Scan for the cell matching the given text and deliver its (X, Y) coordinate at center. 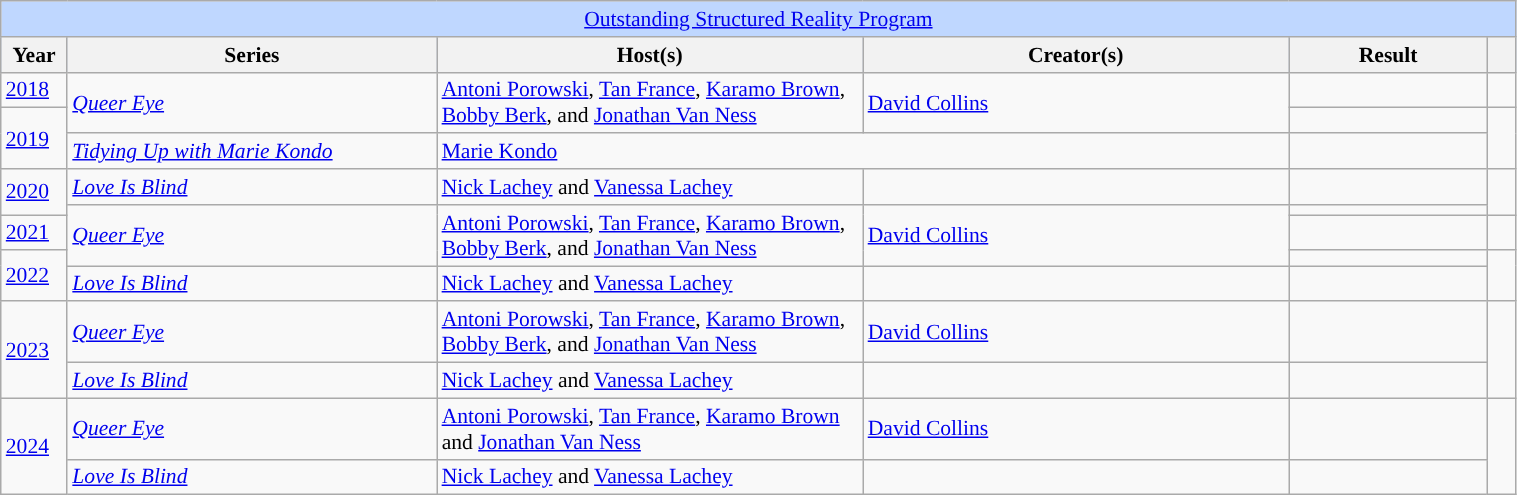
Antoni Porowski, Tan France, Karamo Brown and Jonathan Van Ness (650, 428)
2022 (34, 276)
2023 (34, 350)
2019 (34, 138)
Result (1388, 55)
2021 (34, 233)
Outstanding Structured Reality Program (758, 19)
Series (252, 55)
Tidying Up with Marie Kondo (252, 152)
Creator(s) (1076, 55)
2018 (34, 90)
Year (34, 55)
Marie Kondo (863, 152)
2020 (34, 192)
Host(s) (650, 55)
2024 (34, 446)
